Output the (X, Y) coordinate of the center of the cell containing the given text.  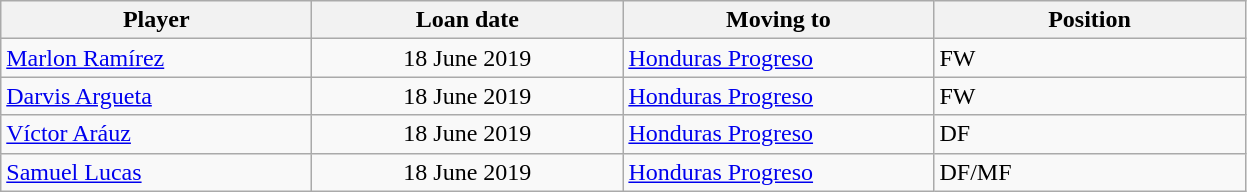
Samuel Lucas (156, 172)
DF/MF (1090, 172)
Moving to (778, 20)
Darvis Argueta (156, 96)
Position (1090, 20)
Marlon Ramírez (156, 58)
Player (156, 20)
DF (1090, 134)
Loan date (468, 20)
Víctor Aráuz (156, 134)
